Determine the [X, Y] coordinate at the center of the cell enclosing the given text.  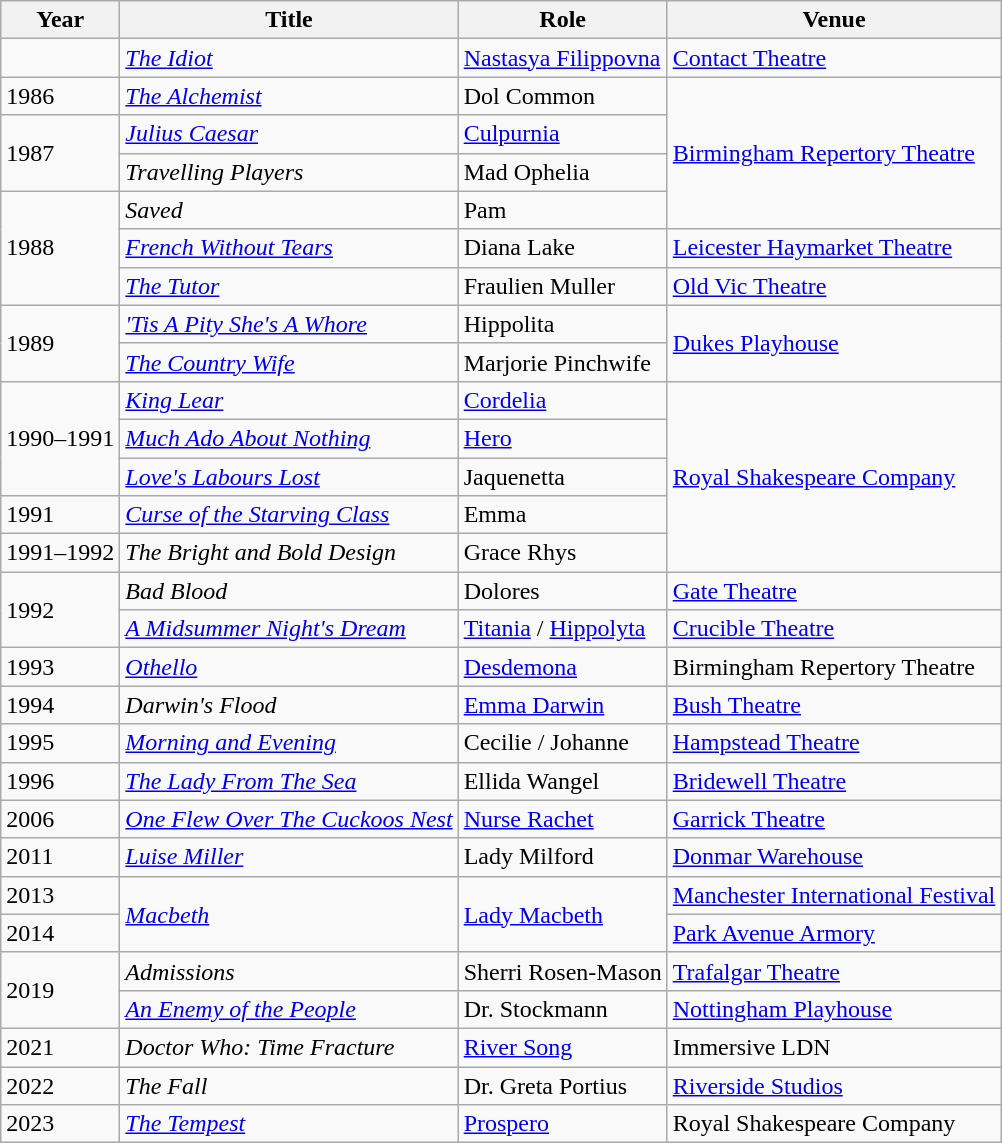
Emma [562, 515]
Mad Ophelia [562, 172]
Garrick Theatre [834, 819]
Julius Caesar [289, 134]
Darwin's Flood [289, 705]
1992 [60, 610]
Venue [834, 20]
Love's Labours Lost [289, 477]
King Lear [289, 400]
Hippolita [562, 324]
Admissions [289, 971]
Emma Darwin [562, 705]
1994 [60, 705]
1988 [60, 248]
Diana Lake [562, 248]
2023 [60, 1124]
1993 [60, 667]
1996 [60, 781]
1986 [60, 96]
Sherri Rosen-Mason [562, 971]
Much Ado About Nothing [289, 438]
1987 [60, 153]
Othello [289, 667]
Bush Theatre [834, 705]
Desdemona [562, 667]
River Song [562, 1047]
The Lady From The Sea [289, 781]
Cordelia [562, 400]
Lady Macbeth [562, 914]
Curse of the Starving Class [289, 515]
Dukes Playhouse [834, 343]
The Bright and Bold Design [289, 553]
Crucible Theatre [834, 629]
Macbeth [289, 914]
Culpurnia [562, 134]
Bridewell Theatre [834, 781]
Saved [289, 210]
Immersive LDN [834, 1047]
Nastasya Filippovna [562, 58]
Dr. Stockmann [562, 1009]
The Alchemist [289, 96]
Fraulien Muller [562, 286]
Trafalgar Theatre [834, 971]
Park Avenue Armory [834, 933]
Nottingham Playhouse [834, 1009]
The Country Wife [289, 362]
Dol Common [562, 96]
Year [60, 20]
Riverside Studios [834, 1085]
Role [562, 20]
Dolores [562, 591]
The Fall [289, 1085]
Contact Theatre [834, 58]
The Tutor [289, 286]
One Flew Over The Cuckoos Nest [289, 819]
2022 [60, 1085]
2021 [60, 1047]
1995 [60, 743]
Travelling Players [289, 172]
Gate Theatre [834, 591]
1991–1992 [60, 553]
French Without Tears [289, 248]
An Enemy of the People [289, 1009]
2011 [60, 857]
2014 [60, 933]
1991 [60, 515]
Cecilie / Johanne [562, 743]
2006 [60, 819]
Jaquenetta [562, 477]
1989 [60, 343]
Title [289, 20]
Donmar Warehouse [834, 857]
Old Vic Theatre [834, 286]
Nurse Rachet [562, 819]
The Idiot [289, 58]
Hampstead Theatre [834, 743]
2019 [60, 990]
Manchester International Festival [834, 895]
Pam [562, 210]
Titania / Hippolyta [562, 629]
A Midsummer Night's Dream [289, 629]
Luise Miller [289, 857]
Ellida Wangel [562, 781]
'Tis A Pity She's A Whore [289, 324]
The Tempest [289, 1124]
Lady Milford [562, 857]
Hero [562, 438]
1990–1991 [60, 438]
Grace Rhys [562, 553]
Morning and Evening [289, 743]
Doctor Who: Time Fracture [289, 1047]
Bad Blood [289, 591]
Dr. Greta Portius [562, 1085]
2013 [60, 895]
Prospero [562, 1124]
Marjorie Pinchwife [562, 362]
Leicester Haymarket Theatre [834, 248]
